Provide the [X, Y] coordinate of the cell's center where the given text is located.  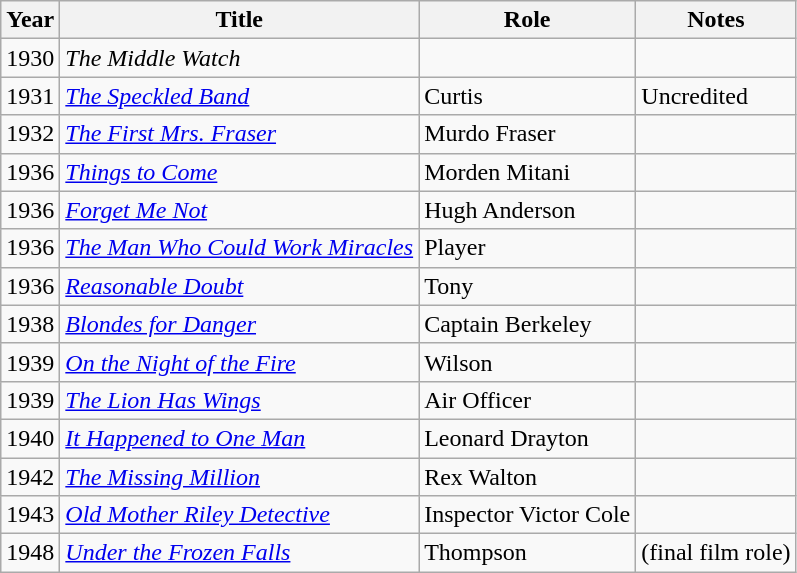
1931 [30, 96]
Uncredited [716, 96]
1938 [30, 324]
Inspector Victor Cole [528, 515]
1932 [30, 134]
Captain Berkeley [528, 324]
Murdo Fraser [528, 134]
Rex Walton [528, 477]
Wilson [528, 362]
1930 [30, 58]
Air Officer [528, 400]
Blondes for Danger [240, 324]
Title [240, 20]
The Man Who Could Work Miracles [240, 248]
On the Night of the Fire [240, 362]
1940 [30, 438]
Reasonable Doubt [240, 286]
Curtis [528, 96]
Hugh Anderson [528, 210]
Player [528, 248]
The Speckled Band [240, 96]
(final film role) [716, 553]
It Happened to One Man [240, 438]
Old Mother Riley Detective [240, 515]
Morden Mitani [528, 172]
Year [30, 20]
1948 [30, 553]
Leonard Drayton [528, 438]
Role [528, 20]
1943 [30, 515]
The Lion Has Wings [240, 400]
Forget Me Not [240, 210]
Notes [716, 20]
The Middle Watch [240, 58]
1942 [30, 477]
Under the Frozen Falls [240, 553]
Tony [528, 286]
The First Mrs. Fraser [240, 134]
Things to Come [240, 172]
Thompson [528, 553]
The Missing Million [240, 477]
